Determine the (x, y) coordinate at the center of the cell enclosing the given text.  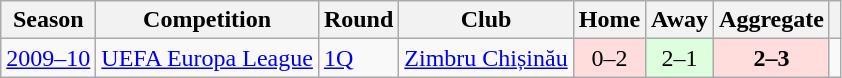
Round (358, 20)
Club (486, 20)
0–2 (609, 58)
Home (609, 20)
Season (48, 20)
Zimbru Chișinău (486, 58)
Aggregate (772, 20)
2–1 (680, 58)
2009–10 (48, 58)
1Q (358, 58)
Away (680, 20)
UEFA Europa League (208, 58)
2–3 (772, 58)
Competition (208, 20)
